Return the (x, y) coordinate for the center point of the cell that contains the specified text.  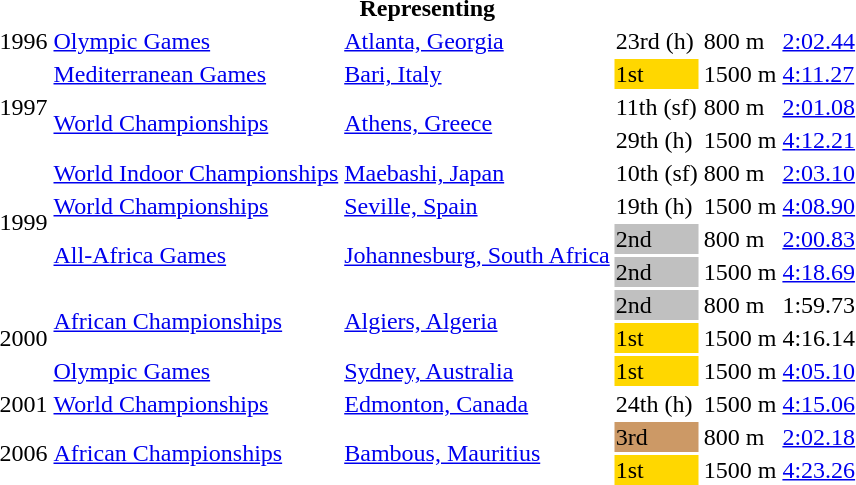
Maebashi, Japan (478, 173)
Bambous, Mauritius (478, 454)
Algiers, Algeria (478, 322)
11th (sf) (656, 107)
World Indoor Championships (196, 173)
23rd (h) (656, 41)
Sydney, Australia (478, 371)
Johannesburg, South Africa (478, 256)
3rd (656, 437)
Edmonton, Canada (478, 404)
Athens, Greece (478, 124)
10th (sf) (656, 173)
All-Africa Games (196, 256)
29th (h) (656, 140)
Atlanta, Georgia (478, 41)
19th (h) (656, 206)
24th (h) (656, 404)
Bari, Italy (478, 74)
Mediterranean Games (196, 74)
Seville, Spain (478, 206)
